Pinpoint the cell where the given text exists, returning its [X, Y] midpoint coordinate. 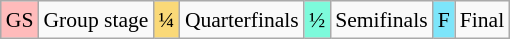
GS [20, 20]
Group stage [96, 20]
Semifinals [381, 20]
¼ [166, 20]
Final [482, 20]
F [444, 20]
Quarterfinals [242, 20]
½ [317, 20]
